Determine the (X, Y) coordinate at the center of the cell enclosing the given text.  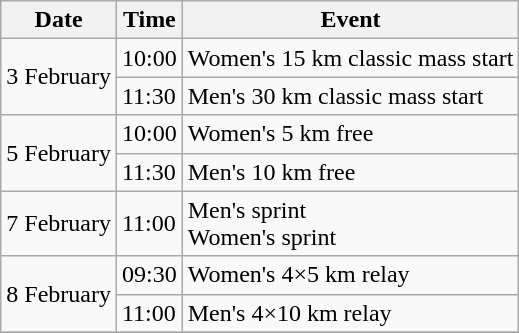
Men's 30 km classic mass start (350, 96)
8 February (59, 294)
09:30 (149, 275)
Women's 4×5 km relay (350, 275)
Time (149, 20)
Men's sprintWomen's sprint (350, 224)
Men's 10 km free (350, 172)
5 February (59, 153)
7 February (59, 224)
Women's 5 km free (350, 134)
3 February (59, 77)
Men's 4×10 km relay (350, 313)
Women's 15 km classic mass start (350, 58)
Date (59, 20)
Event (350, 20)
